Search for the cell housing the specified text and yield its (X, Y) center coordinate. 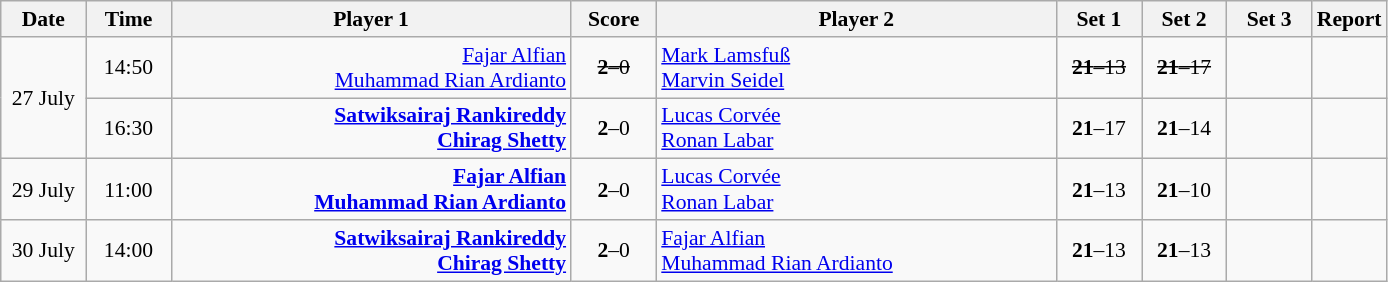
Player 2 (856, 19)
16:30 (128, 128)
30 July (44, 250)
Report (1350, 19)
Set 3 (1270, 19)
Time (128, 19)
11:00 (128, 190)
Score (614, 19)
Mark Lamsfuß Marvin Seidel (856, 68)
21–10 (1184, 190)
Set 2 (1184, 19)
Date (44, 19)
Player 1 (371, 19)
21–14 (1184, 128)
27 July (44, 98)
14:00 (128, 250)
29 July (44, 190)
14:50 (128, 68)
Set 1 (1098, 19)
